Determine the (X, Y) coordinate at the center of the cell enclosing the given text.  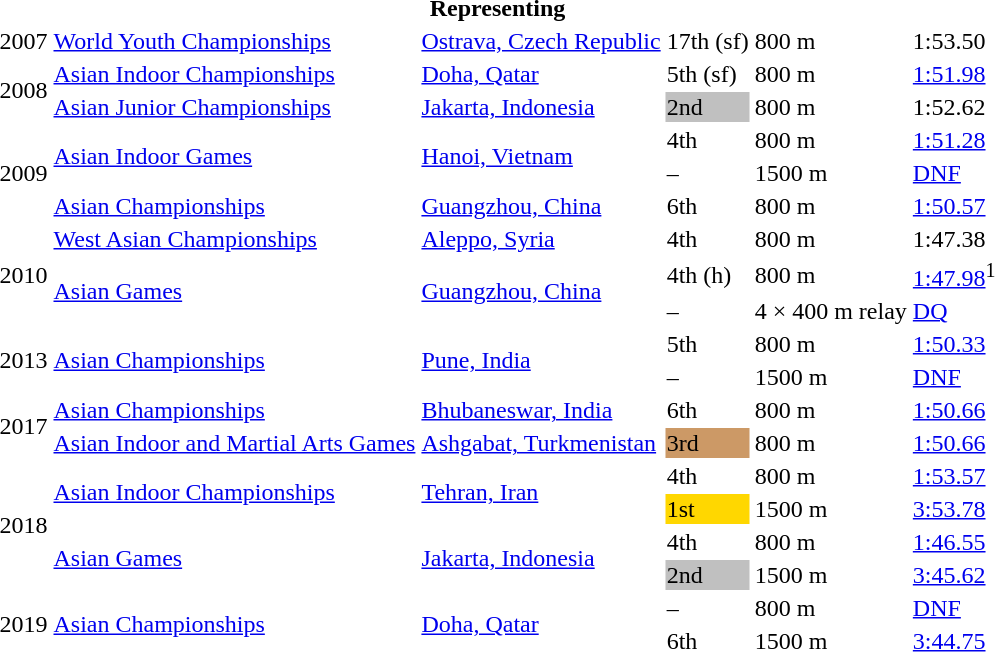
5th (sf) (708, 74)
Asian Indoor and Martial Arts Games (234, 443)
Tehran, Iran (541, 492)
Doha, Qatar (541, 74)
5th (708, 344)
Asian Junior Championships (234, 107)
Bhubaneswar, India (541, 410)
Hanoi, Vietnam (541, 156)
Pune, India (541, 360)
Ostrava, Czech Republic (541, 41)
Asian Indoor Games (234, 156)
1st (708, 509)
World Youth Championships (234, 41)
3rd (708, 443)
4th (h) (708, 275)
Aleppo, Syria (541, 239)
17th (sf) (708, 41)
West Asian Championships (234, 239)
4 × 400 m relay (830, 311)
Ashgabat, Turkmenistan (541, 443)
